From the cell containing the given text, extract its center point as [X, Y] coordinate. 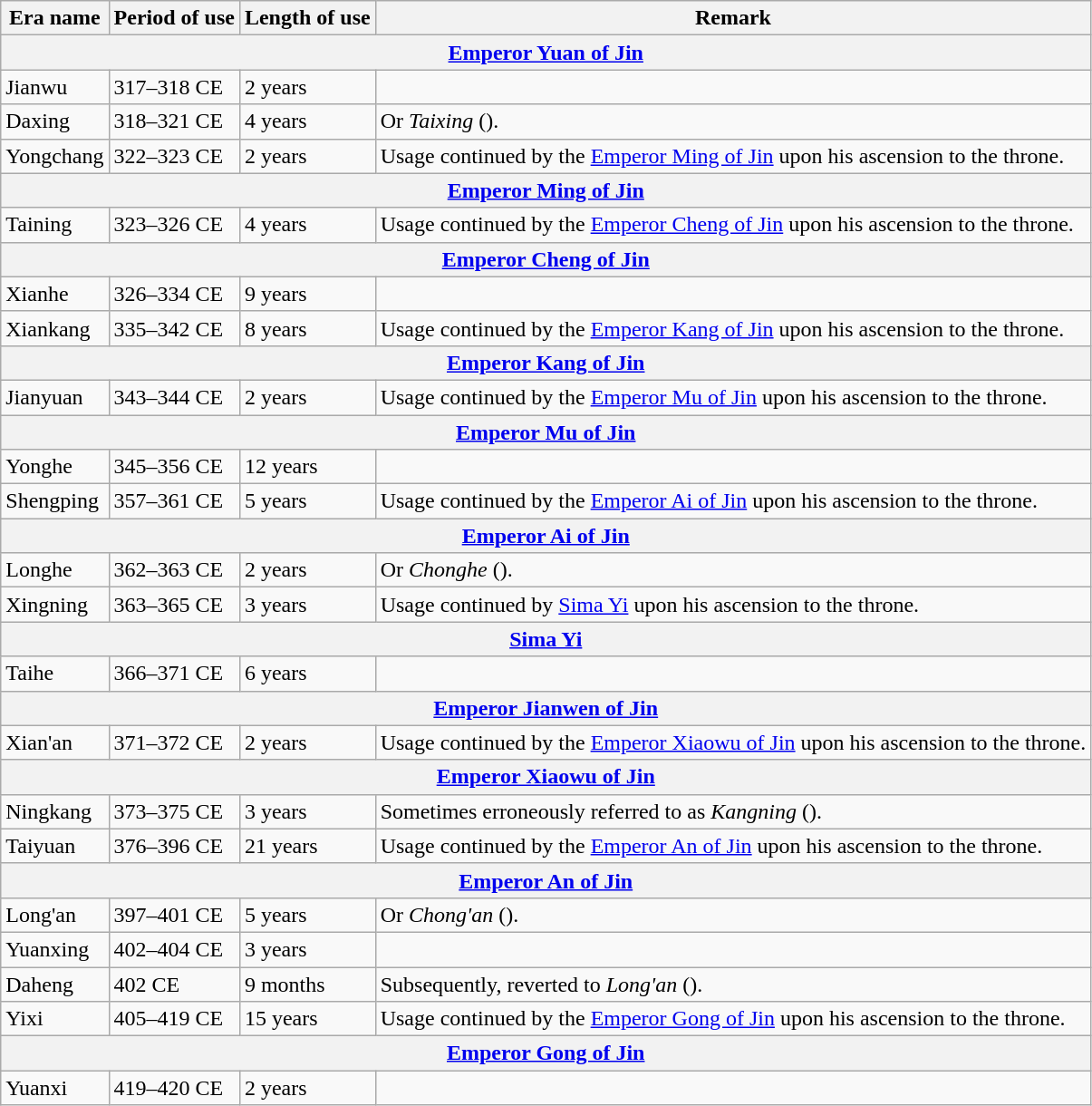
Jianwu [54, 87]
Subsequently, reverted to Long'an (). [733, 984]
Emperor Kang of Jin [546, 363]
Period of use [174, 18]
12 years [307, 467]
Taining [54, 225]
Ningkang [54, 811]
Usage continued by the Emperor Ming of Jin upon his ascension to the throne. [733, 156]
Yuanxing [54, 949]
Yuanxi [54, 1088]
Usage continued by Sima Yi upon his ascension to the throne. [733, 605]
Usage continued by the Emperor Xiaowu of Jin upon his ascension to the throne. [733, 742]
Shengping [54, 501]
Usage continued by the Emperor Cheng of Jin upon his ascension to the throne. [733, 225]
Sima Yi [546, 639]
317–318 CE [174, 87]
326–334 CE [174, 294]
Or Taixing (). [733, 121]
323–326 CE [174, 225]
362–363 CE [174, 570]
6 years [307, 674]
419–420 CE [174, 1088]
405–419 CE [174, 1019]
Usage continued by the Emperor Kang of Jin upon his ascension to the throne. [733, 328]
322–323 CE [174, 156]
335–342 CE [174, 328]
402–404 CE [174, 949]
Era name [54, 18]
Daheng [54, 984]
Xian'an [54, 742]
363–365 CE [174, 605]
Or Chong'an (). [733, 915]
8 years [307, 328]
Emperor Mu of Jin [546, 432]
373–375 CE [174, 811]
345–356 CE [174, 467]
376–396 CE [174, 846]
366–371 CE [174, 674]
Yixi [54, 1019]
Usage continued by the Emperor Gong of Jin upon his ascension to the throne. [733, 1019]
Usage continued by the Emperor Ai of Jin upon his ascension to the throne. [733, 501]
Xianhe [54, 294]
Taihe [54, 674]
397–401 CE [174, 915]
Xiankang [54, 328]
Remark [733, 18]
Longhe [54, 570]
357–361 CE [174, 501]
Jianyuan [54, 397]
Emperor Jianwen of Jin [546, 708]
Taiyuan [54, 846]
Emperor Gong of Jin [546, 1053]
Daxing [54, 121]
Usage continued by the Emperor Mu of Jin upon his ascension to the throne. [733, 397]
9 years [307, 294]
Emperor Cheng of Jin [546, 259]
Emperor Ming of Jin [546, 190]
Sometimes erroneously referred to as Kangning (). [733, 811]
Xingning [54, 605]
Yonghe [54, 467]
402 CE [174, 984]
Emperor Xiaowu of Jin [546, 777]
9 months [307, 984]
Usage continued by the Emperor An of Jin upon his ascension to the throne. [733, 846]
Emperor An of Jin [546, 880]
Emperor Yuan of Jin [546, 53]
318–321 CE [174, 121]
15 years [307, 1019]
Emperor Ai of Jin [546, 536]
343–344 CE [174, 397]
Length of use [307, 18]
Yongchang [54, 156]
Long'an [54, 915]
21 years [307, 846]
371–372 CE [174, 742]
Or Chonghe (). [733, 570]
